From the cell containing the given text, extract its center point as (X, Y) coordinate. 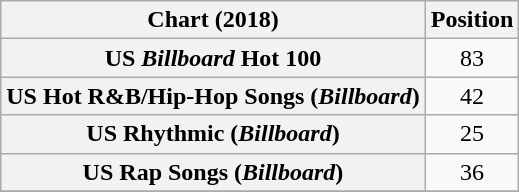
83 (472, 58)
Position (472, 20)
42 (472, 96)
36 (472, 172)
US Billboard Hot 100 (213, 58)
US Rap Songs (Billboard) (213, 172)
25 (472, 134)
US Rhythmic (Billboard) (213, 134)
US Hot R&B/Hip-Hop Songs (Billboard) (213, 96)
Chart (2018) (213, 20)
